Locate the cell with the specified text and output its [x, y] center coordinate. 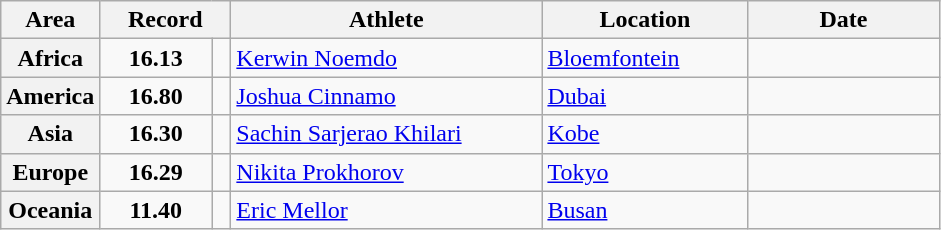
Kerwin Noemdo [386, 58]
Dubai [645, 96]
Kobe [645, 134]
Asia [50, 134]
Location [645, 20]
Africa [50, 58]
Busan [645, 210]
Oceania [50, 210]
Europe [50, 172]
16.30 [156, 134]
Bloemfontein [645, 58]
Eric Mellor [386, 210]
Sachin Sarjerao Khilari [386, 134]
Date [844, 20]
Area [50, 20]
Joshua Cinnamo [386, 96]
Nikita Prokhorov [386, 172]
16.29 [156, 172]
Record [166, 20]
11.40 [156, 210]
Athlete [386, 20]
Tokyo [645, 172]
16.80 [156, 96]
16.13 [156, 58]
America [50, 96]
